Provide the (x, y) coordinate of the cell's center where the given text is located.  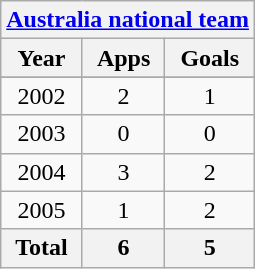
2003 (42, 134)
Apps (124, 58)
Year (42, 58)
Goals (210, 58)
Australia national team (128, 20)
2004 (42, 172)
Total (42, 248)
2002 (42, 96)
5 (210, 248)
2005 (42, 210)
6 (124, 248)
3 (124, 172)
